Find where the given text appears and provide that cell's center as (X, Y) coordinate. 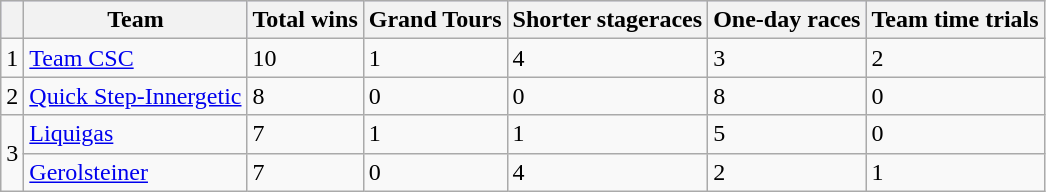
5 (787, 134)
Grand Tours (435, 20)
Gerolsteiner (136, 172)
Shorter stageraces (608, 20)
Team CSC (136, 58)
One-day races (787, 20)
Liquigas (136, 134)
Quick Step-Innergetic (136, 96)
10 (305, 58)
Team time trials (955, 20)
Team (136, 20)
Total wins (305, 20)
